Determine the [X, Y] coordinate at the center of the cell enclosing the given text.  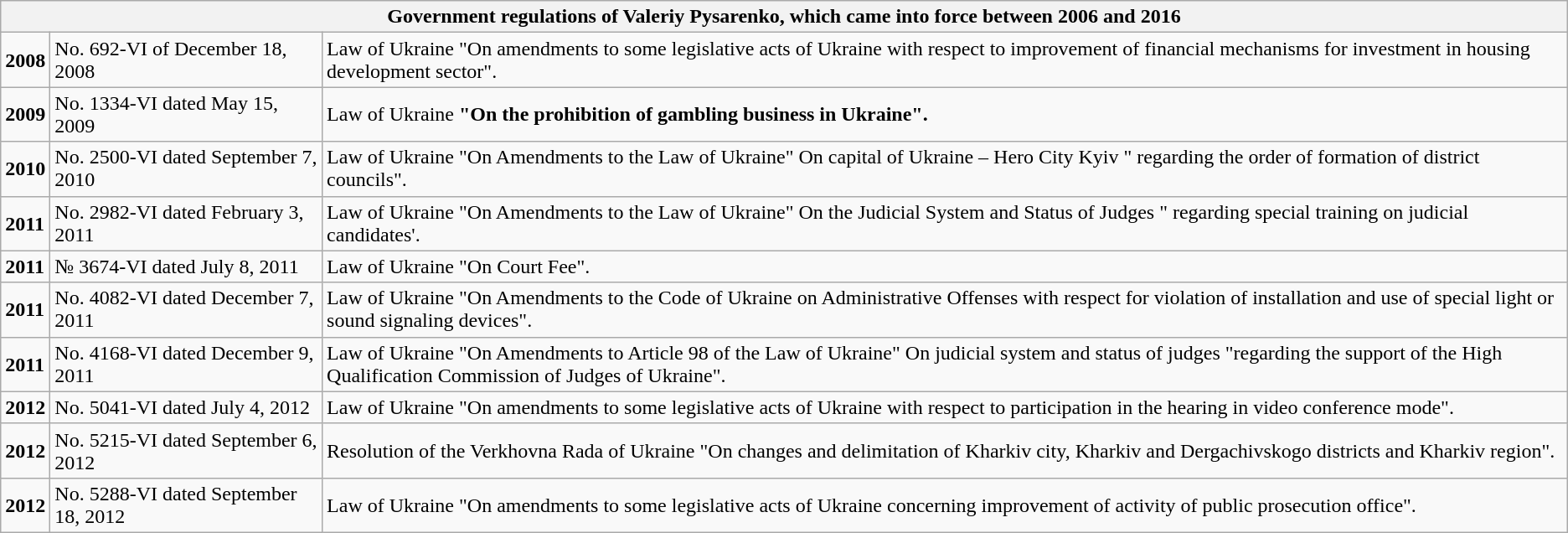
No. 2500-VI dated September 7, 2010 [186, 169]
2010 [25, 169]
№ 3674-VI dated July 8, 2011 [186, 266]
No. 4082-VI dated December 7, 2011 [186, 310]
2008 [25, 60]
Law of Ukraine "On amendments to some legislative acts of Ukraine with respect to participation in the hearing in video conference mode". [945, 407]
Law of Ukraine "On the prohibition of gambling business in Ukraine". [945, 114]
Law of Ukraine "On Court Fee". [945, 266]
No. 692-VI of December 18, 2008 [186, 60]
No. 5215-VI dated September 6, 2012 [186, 451]
Law of Ukraine "On amendments to some legislative acts of Ukraine concerning improvement of activity of public prosecution office". [945, 505]
Government regulations of Valeriy Pysarenko, which came into force between 2006 and 2016 [784, 17]
No. 4168-VI dated December 9, 2011 [186, 364]
No. 1334-VI dated May 15, 2009 [186, 114]
2009 [25, 114]
No. 5041-VI dated July 4, 2012 [186, 407]
No. 2982-VI dated February 3, 2011 [186, 223]
No. 5288-VI dated September 18, 2012 [186, 505]
Law of Ukraine "On Amendments to the Law of Ukraine" On capital of Ukraine – Hero City Kyiv " regarding the order of formation of district councils". [945, 169]
Resolution of the Verkhovna Rada of Ukraine "On changes and delimitation of Kharkiv city, Kharkiv and Dergachivskogo districts and Kharkiv region". [945, 451]
